Locate the cell with the specified text and output its [x, y] center coordinate. 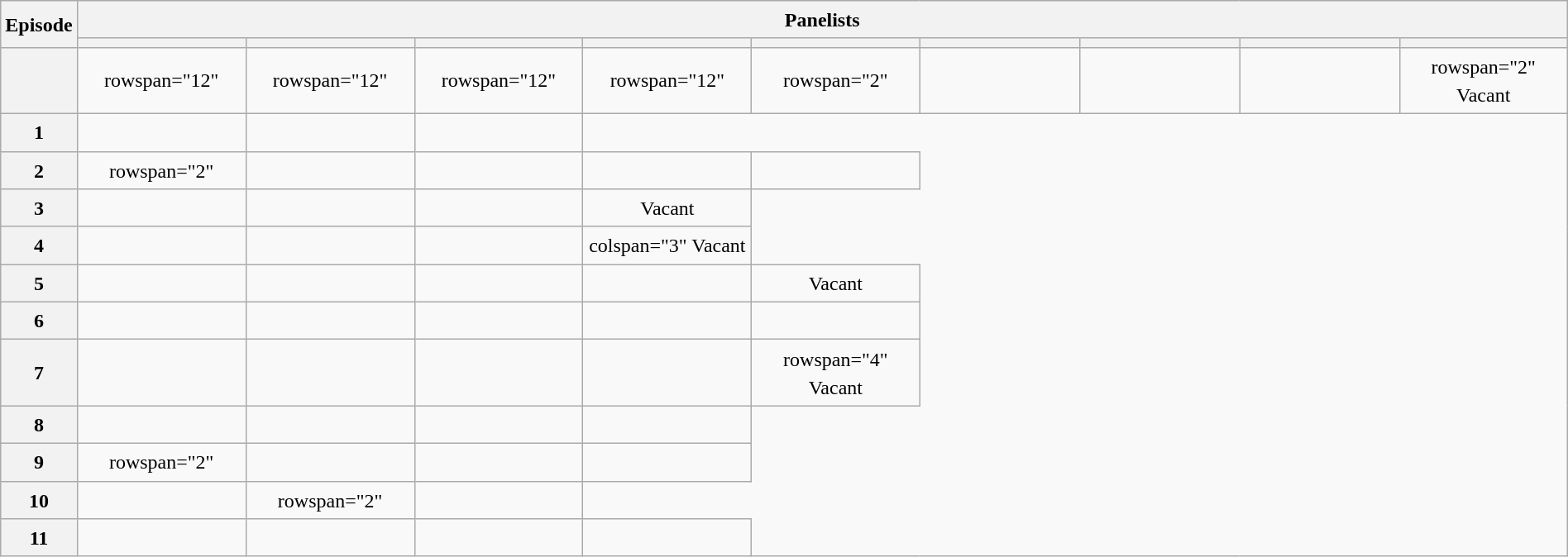
6 [39, 321]
4 [39, 245]
rowspan="4" Vacant [835, 373]
7 [39, 373]
3 [39, 208]
8 [39, 425]
9 [39, 462]
2 [39, 170]
10 [39, 500]
Panelists [822, 20]
rowspan="2" Vacant [1484, 80]
Episode [39, 25]
colspan="3" Vacant [667, 245]
11 [39, 538]
5 [39, 283]
1 [39, 132]
